Detect which cell encompasses the target text, then output its (X, Y) center coordinate. 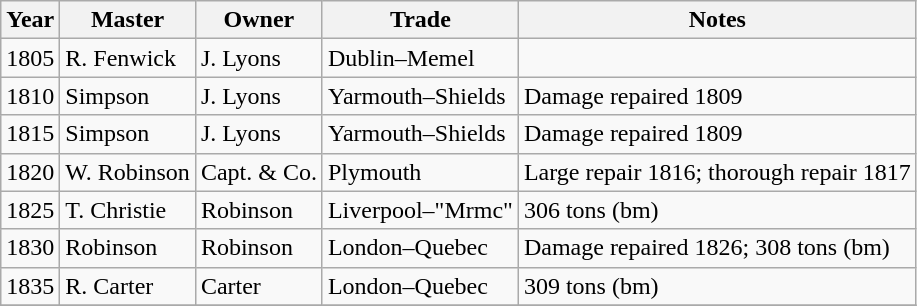
Year (30, 20)
R. Fenwick (128, 58)
Liverpool–"Mrmc" (420, 210)
Damage repaired 1826; 308 tons (bm) (717, 248)
Plymouth (420, 172)
Capt. & Co. (258, 172)
1835 (30, 286)
306 tons (bm) (717, 210)
Master (128, 20)
1820 (30, 172)
1825 (30, 210)
Trade (420, 20)
Owner (258, 20)
T. Christie (128, 210)
1830 (30, 248)
309 tons (bm) (717, 286)
Large repair 1816; thorough repair 1817 (717, 172)
1810 (30, 96)
W. Robinson (128, 172)
Notes (717, 20)
R. Carter (128, 286)
Carter (258, 286)
1805 (30, 58)
Dublin–Memel (420, 58)
1815 (30, 134)
